Scan for the cell matching the given text and deliver its (x, y) coordinate at center. 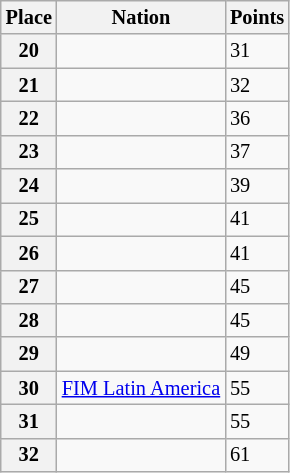
22 (29, 118)
61 (257, 455)
49 (257, 354)
21 (29, 85)
26 (29, 253)
28 (29, 320)
27 (29, 287)
Points (257, 17)
25 (29, 219)
24 (29, 186)
Place (29, 17)
Nation (141, 17)
37 (257, 152)
FIM Latin America (141, 388)
20 (29, 51)
39 (257, 186)
30 (29, 388)
29 (29, 354)
23 (29, 152)
36 (257, 118)
